Extract the [x, y] coordinate from the center of the cell holding the provided text.  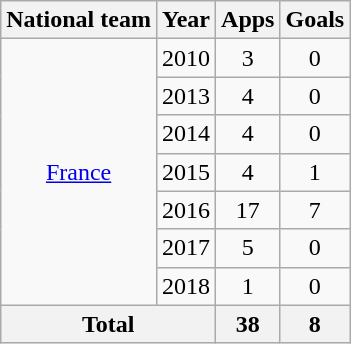
Total [108, 324]
8 [315, 324]
2013 [186, 96]
Apps [248, 20]
National team [79, 20]
38 [248, 324]
7 [315, 210]
Goals [315, 20]
17 [248, 210]
3 [248, 58]
2016 [186, 210]
France [79, 172]
2017 [186, 248]
2015 [186, 172]
2014 [186, 134]
2018 [186, 286]
Year [186, 20]
5 [248, 248]
2010 [186, 58]
